Capture the cell that displays the provided text and extract its (x, y) central coordinate. 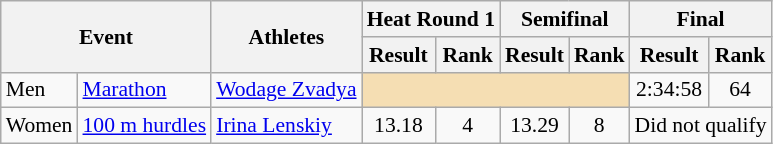
Athletes (286, 36)
64 (740, 90)
13.18 (399, 126)
Final (700, 19)
4 (468, 126)
Did not qualify (700, 126)
Marathon (144, 90)
Event (106, 36)
2:34:58 (668, 90)
13.29 (534, 126)
8 (600, 126)
Irina Lenskiy (286, 126)
Men (40, 90)
100 m hurdles (144, 126)
Semifinal (564, 19)
Heat Round 1 (431, 19)
Women (40, 126)
Wodage Zvadya (286, 90)
